For the text-containing cell, return its midpoint in (X, Y) coordinate format. 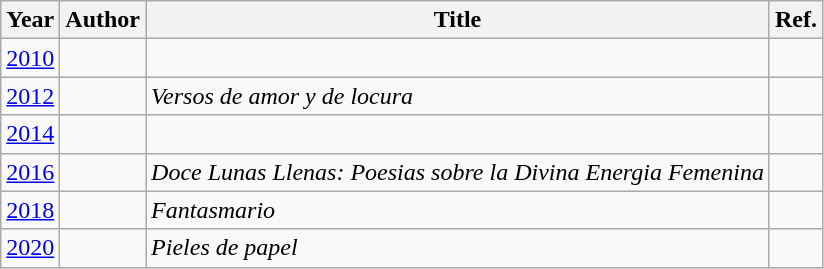
2020 (30, 248)
2018 (30, 210)
Fantasmario (458, 210)
Pieles de papel (458, 248)
Ref. (796, 20)
2016 (30, 172)
Doce Lunas Llenas: Poesias sobre la Divina Energia Femenina (458, 172)
2014 (30, 134)
Year (30, 20)
Author (103, 20)
Versos de amor y de locura (458, 96)
2010 (30, 58)
2012 (30, 96)
Title (458, 20)
